Return (X, Y) of the center of cell containing provided text 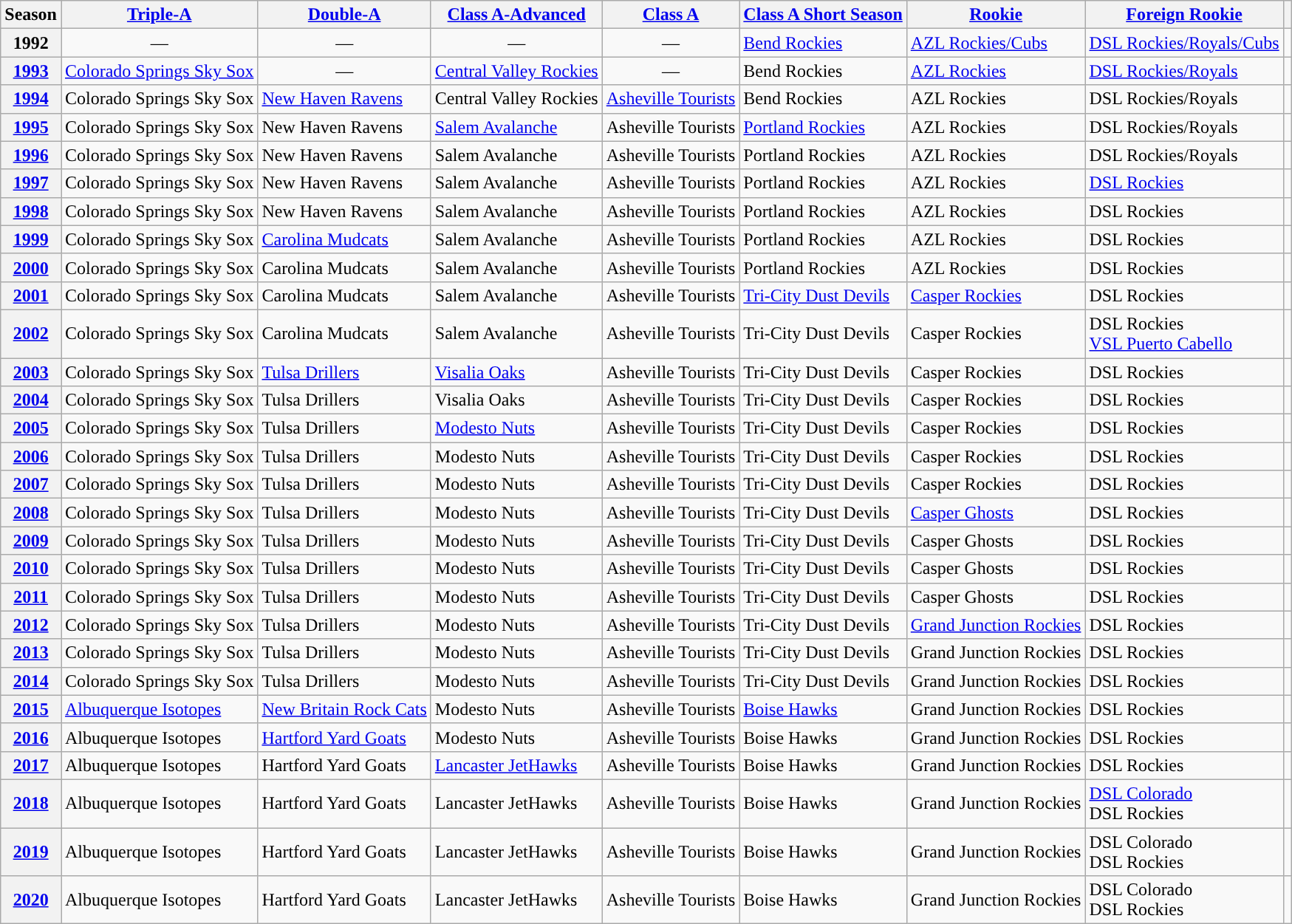
Class A Short Season (823, 15)
DSL RockiesVSL Puerto Cabello (1184, 334)
2000 (31, 267)
2006 (31, 456)
Foreign Rookie (1184, 15)
2003 (31, 372)
1992 (31, 43)
1994 (31, 99)
2002 (31, 334)
1998 (31, 211)
2018 (31, 804)
Class A (671, 15)
2001 (31, 295)
Triple-A (159, 15)
2008 (31, 513)
1997 (31, 183)
2017 (31, 765)
2010 (31, 569)
2007 (31, 485)
2004 (31, 400)
2020 (31, 900)
2009 (31, 541)
Season (31, 15)
2014 (31, 681)
1996 (31, 155)
2016 (31, 737)
New Britain Rock Cats (344, 709)
1993 (31, 71)
Double-A (344, 15)
2013 (31, 653)
2012 (31, 625)
2011 (31, 597)
2019 (31, 851)
2015 (31, 709)
DSL Rockies/Royals/Cubs (1184, 43)
AZL Rockies/Cubs (996, 43)
Rookie (996, 15)
1999 (31, 239)
1995 (31, 127)
Class A-Advanced (516, 15)
2005 (31, 428)
